Locate the cell with the specified text and output its [x, y] center coordinate. 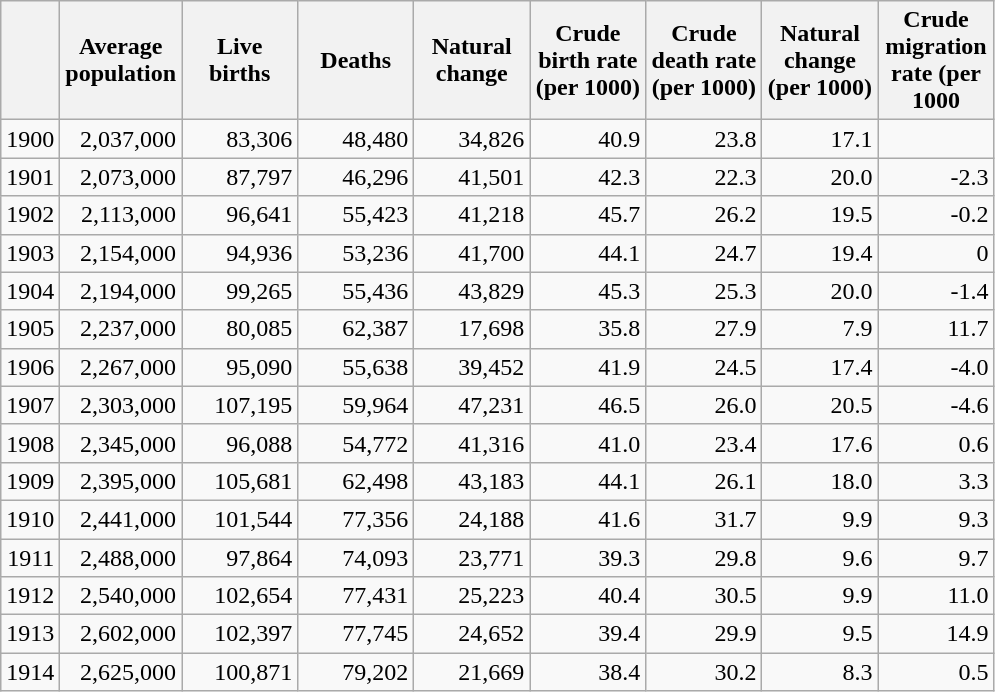
24,652 [472, 634]
2,395,000 [121, 481]
47,231 [472, 405]
17.4 [820, 367]
39.4 [588, 634]
24.7 [704, 253]
1901 [30, 177]
41.9 [588, 367]
-0.2 [936, 215]
26.0 [704, 405]
77,431 [356, 596]
107,195 [240, 405]
43,183 [472, 481]
11.0 [936, 596]
3.3 [936, 481]
95,090 [240, 367]
Deaths [356, 60]
41.0 [588, 443]
26.2 [704, 215]
2,303,000 [121, 405]
7.9 [820, 329]
Crude migration rate (per 1000 [936, 60]
55,638 [356, 367]
31.7 [704, 519]
45.3 [588, 291]
41,700 [472, 253]
23,771 [472, 557]
27.9 [704, 329]
14.9 [936, 634]
77,356 [356, 519]
55,423 [356, 215]
19.4 [820, 253]
0.6 [936, 443]
1909 [30, 481]
9.3 [936, 519]
39.3 [588, 557]
74,093 [356, 557]
80,085 [240, 329]
23.8 [704, 139]
1905 [30, 329]
41.6 [588, 519]
99,265 [240, 291]
2,345,000 [121, 443]
29.8 [704, 557]
2,267,000 [121, 367]
96,088 [240, 443]
17.1 [820, 139]
11.7 [936, 329]
79,202 [356, 672]
Crude death rate (per 1000) [704, 60]
9.6 [820, 557]
25,223 [472, 596]
-4.0 [936, 367]
17,698 [472, 329]
43,829 [472, 291]
24,188 [472, 519]
Crude birth rate (per 1000) [588, 60]
9.7 [936, 557]
40.9 [588, 139]
19.5 [820, 215]
41,316 [472, 443]
46,296 [356, 177]
100,871 [240, 672]
1906 [30, 367]
1903 [30, 253]
1913 [30, 634]
20.5 [820, 405]
41,218 [472, 215]
2,154,000 [121, 253]
41,501 [472, 177]
17.6 [820, 443]
1902 [30, 215]
54,772 [356, 443]
2,488,000 [121, 557]
25.3 [704, 291]
Live births [240, 60]
55,436 [356, 291]
38.4 [588, 672]
1912 [30, 596]
101,544 [240, 519]
97,864 [240, 557]
105,681 [240, 481]
1910 [30, 519]
23.4 [704, 443]
83,306 [240, 139]
2,602,000 [121, 634]
1908 [30, 443]
-1.4 [936, 291]
30.5 [704, 596]
2,237,000 [121, 329]
96,641 [240, 215]
59,964 [356, 405]
29.9 [704, 634]
40.4 [588, 596]
102,397 [240, 634]
34,826 [472, 139]
42.3 [588, 177]
39,452 [472, 367]
94,936 [240, 253]
2,113,000 [121, 215]
-2.3 [936, 177]
2,625,000 [121, 672]
77,745 [356, 634]
26.1 [704, 481]
87,797 [240, 177]
22.3 [704, 177]
62,498 [356, 481]
1900 [30, 139]
2,540,000 [121, 596]
2,037,000 [121, 139]
Average population [121, 60]
1914 [30, 672]
21,669 [472, 672]
24.5 [704, 367]
9.5 [820, 634]
102,654 [240, 596]
1907 [30, 405]
2,441,000 [121, 519]
-4.6 [936, 405]
18.0 [820, 481]
35.8 [588, 329]
30.2 [704, 672]
1911 [30, 557]
Natural change (per 1000) [820, 60]
8.3 [820, 672]
45.7 [588, 215]
53,236 [356, 253]
1904 [30, 291]
46.5 [588, 405]
0 [936, 253]
2,073,000 [121, 177]
62,387 [356, 329]
2,194,000 [121, 291]
48,480 [356, 139]
Natural change [472, 60]
0.5 [936, 672]
